Return [x, y] of the center of cell containing provided text 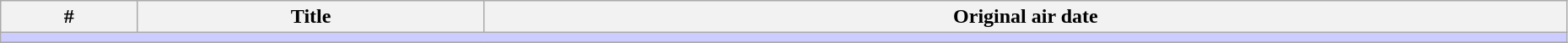
Original air date [1026, 17]
# [69, 17]
Title [311, 17]
